Search for the cell housing the specified text and yield its (x, y) center coordinate. 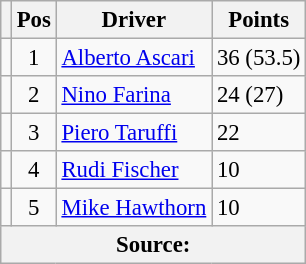
36 (53.5) (259, 58)
3 (34, 133)
Points (259, 20)
1 (34, 58)
Nino Farina (134, 95)
Source: (154, 245)
Piero Taruffi (134, 133)
Pos (34, 20)
Mike Hawthorn (134, 208)
Rudi Fischer (134, 170)
Driver (134, 20)
4 (34, 170)
5 (34, 208)
Alberto Ascari (134, 58)
2 (34, 95)
22 (259, 133)
24 (27) (259, 95)
